Output the (x, y) coordinate of the center of the cell containing the given text.  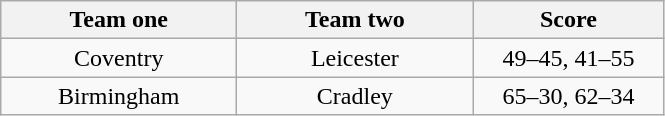
Coventry (119, 58)
Team one (119, 20)
Score (568, 20)
49–45, 41–55 (568, 58)
Leicester (355, 58)
Team two (355, 20)
Birmingham (119, 96)
Cradley (355, 96)
65–30, 62–34 (568, 96)
